Locate the cell with the specified text and output its [x, y] center coordinate. 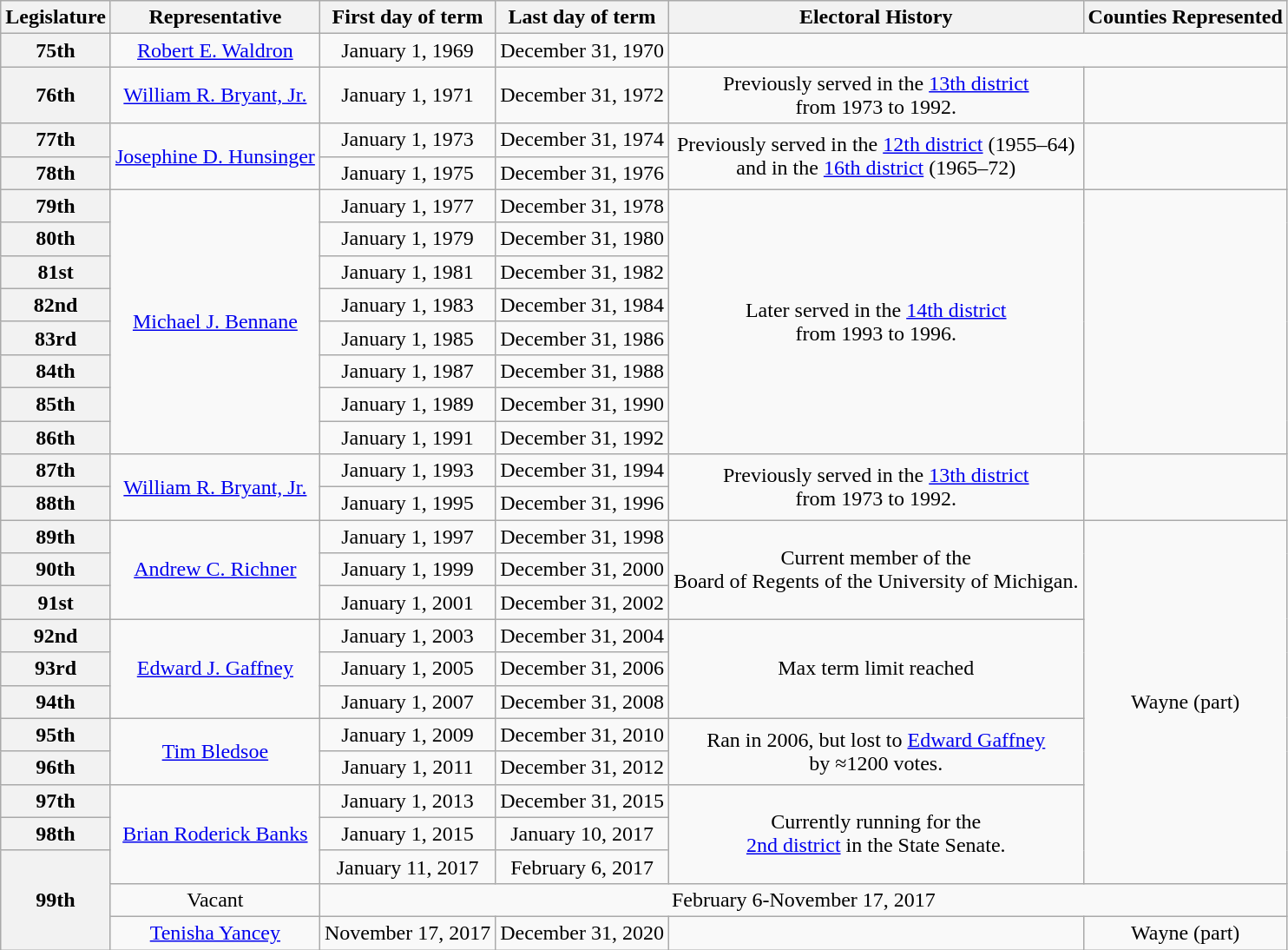
77th [56, 140]
98th [56, 834]
Previously served in the 12th district (1955–64)and in the 16th district (1965–72) [876, 156]
First day of term [407, 17]
December 31, 2015 [582, 801]
Andrew C. Richner [215, 570]
96th [56, 768]
Max term limit reached [876, 669]
91st [56, 603]
November 17, 2017 [407, 933]
December 31, 1974 [582, 140]
December 31, 1990 [582, 404]
January 1, 2009 [407, 735]
83rd [56, 338]
December 31, 2008 [582, 702]
January 1, 1995 [407, 504]
Michael J. Bennane [215, 321]
January 1, 2005 [407, 669]
95th [56, 735]
December 31, 1972 [582, 96]
January 10, 2017 [582, 834]
February 6-November 17, 2017 [804, 900]
January 1, 1999 [407, 570]
Later served in the 14th districtfrom 1993 to 1996. [876, 321]
78th [56, 173]
Counties Represented [1186, 17]
December 31, 1978 [582, 206]
December 31, 2004 [582, 636]
December 31, 1976 [582, 173]
Josephine D. Hunsinger [215, 156]
January 1, 1969 [407, 50]
December 31, 2000 [582, 570]
December 31, 2002 [582, 603]
87th [56, 471]
85th [56, 404]
January 1, 2003 [407, 636]
82nd [56, 305]
January 1, 2011 [407, 768]
88th [56, 504]
Robert E. Waldron [215, 50]
December 31, 2006 [582, 669]
December 31, 1984 [582, 305]
December 31, 1994 [582, 471]
Edward J. Gaffney [215, 669]
December 31, 1998 [582, 537]
February 6, 2017 [582, 867]
97th [56, 801]
84th [56, 371]
86th [56, 437]
Brian Roderick Banks [215, 834]
81st [56, 272]
79th [56, 206]
December 31, 1988 [582, 371]
January 1, 1979 [407, 239]
December 31, 2012 [582, 768]
January 1, 1973 [407, 140]
93rd [56, 669]
76th [56, 96]
Ran in 2006, but lost to Edward Gaffneyby ≈1200 votes. [876, 751]
December 31, 1986 [582, 338]
January 1, 2013 [407, 801]
80th [56, 239]
Currently running for the2nd district in the State Senate. [876, 834]
January 1, 1989 [407, 404]
January 1, 1975 [407, 173]
Electoral History [876, 17]
Last day of term [582, 17]
January 1, 2007 [407, 702]
Representative [215, 17]
Tim Bledsoe [215, 751]
January 11, 2017 [407, 867]
December 31, 1992 [582, 437]
January 1, 1971 [407, 96]
January 1, 2001 [407, 603]
January 1, 1977 [407, 206]
January 1, 1993 [407, 471]
January 1, 1983 [407, 305]
99th [56, 900]
Tenisha Yancey [215, 933]
Legislature [56, 17]
75th [56, 50]
January 1, 1981 [407, 272]
90th [56, 570]
December 31, 1982 [582, 272]
January 1, 1987 [407, 371]
December 31, 2020 [582, 933]
January 1, 1991 [407, 437]
92nd [56, 636]
December 31, 2010 [582, 735]
January 1, 1997 [407, 537]
January 1, 2015 [407, 834]
December 31, 1996 [582, 504]
89th [56, 537]
December 31, 1980 [582, 239]
Vacant [215, 900]
Current member of theBoard of Regents of the University of Michigan. [876, 570]
December 31, 1970 [582, 50]
94th [56, 702]
January 1, 1985 [407, 338]
